Detect which cell encompasses the target text, then output its (x, y) center coordinate. 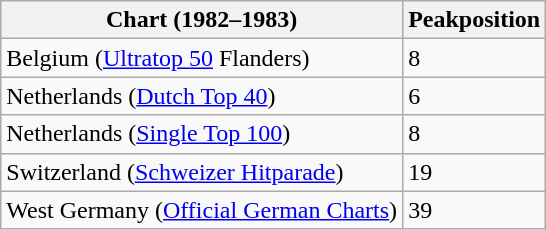
19 (474, 172)
Netherlands (Dutch Top 40) (202, 96)
6 (474, 96)
Belgium (Ultratop 50 Flanders) (202, 58)
39 (474, 210)
West Germany (Official German Charts) (202, 210)
Peakposition (474, 20)
Chart (1982–1983) (202, 20)
Switzerland (Schweizer Hitparade) (202, 172)
Netherlands (Single Top 100) (202, 134)
